Detect which cell encompasses the target text, then output its (x, y) center coordinate. 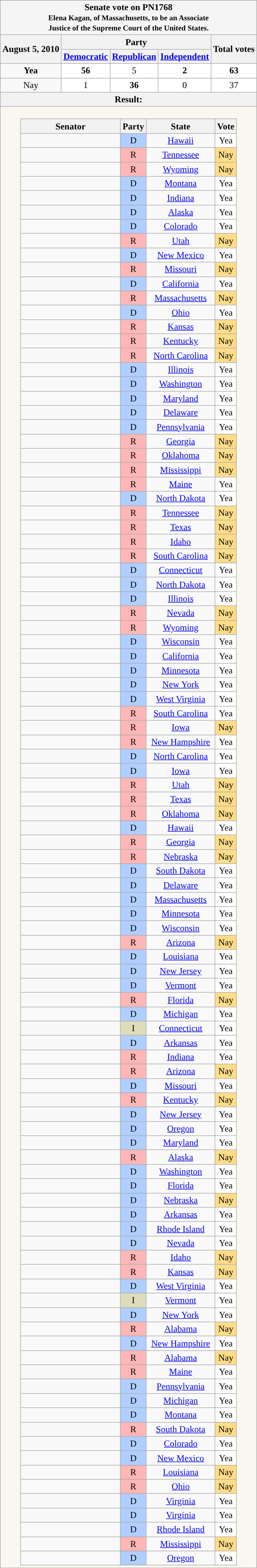
August 5, 2010 (31, 49)
1 (86, 85)
Independent (184, 56)
36 (134, 85)
Democratic (86, 56)
56 (86, 71)
Senator (71, 126)
2 (184, 71)
Senate vote on PN1768 Elena Kagan, of Massachusetts, to be an AssociateJustice of the Supreme Court of the United States. (128, 18)
63 (234, 71)
Total votes (234, 49)
37 (234, 85)
Vote (226, 126)
State (181, 126)
Result: (128, 99)
5 (134, 71)
Republican (134, 56)
0 (184, 85)
